Return (x, y) of the center of cell containing provided text 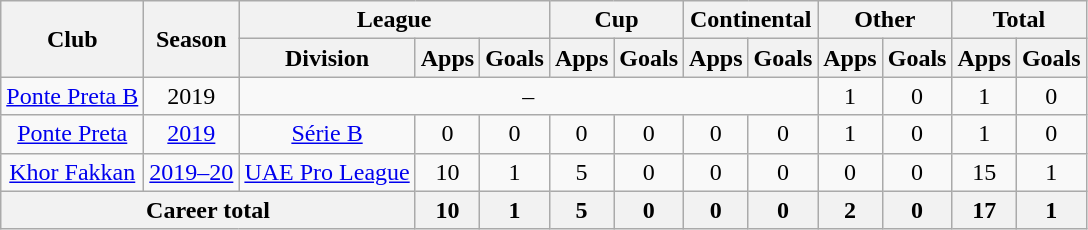
Season (192, 39)
UAE Pro League (327, 172)
Career total (208, 210)
Ponte Preta B (72, 96)
League (394, 20)
17 (984, 210)
Ponte Preta (72, 134)
Division (327, 58)
Club (72, 39)
2 (850, 210)
Cup (616, 20)
2019–20 (192, 172)
Continental (751, 20)
15 (984, 172)
Série B (327, 134)
– (528, 96)
Total (1019, 20)
Other (885, 20)
Khor Fakkan (72, 172)
